Extract the (X, Y) coordinate from the center of the cell holding the provided text.  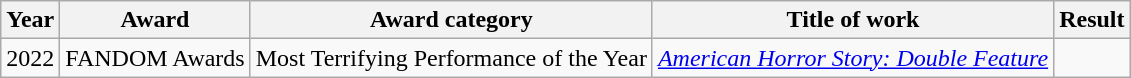
Award category (451, 20)
2022 (30, 58)
FANDOM Awards (155, 58)
Year (30, 20)
Result (1092, 20)
American Horror Story: Double Feature (852, 58)
Award (155, 20)
Most Terrifying Performance of the Year (451, 58)
Title of work (852, 20)
